Identify which cell holds the provided text, then report its [x, y] central coordinate. 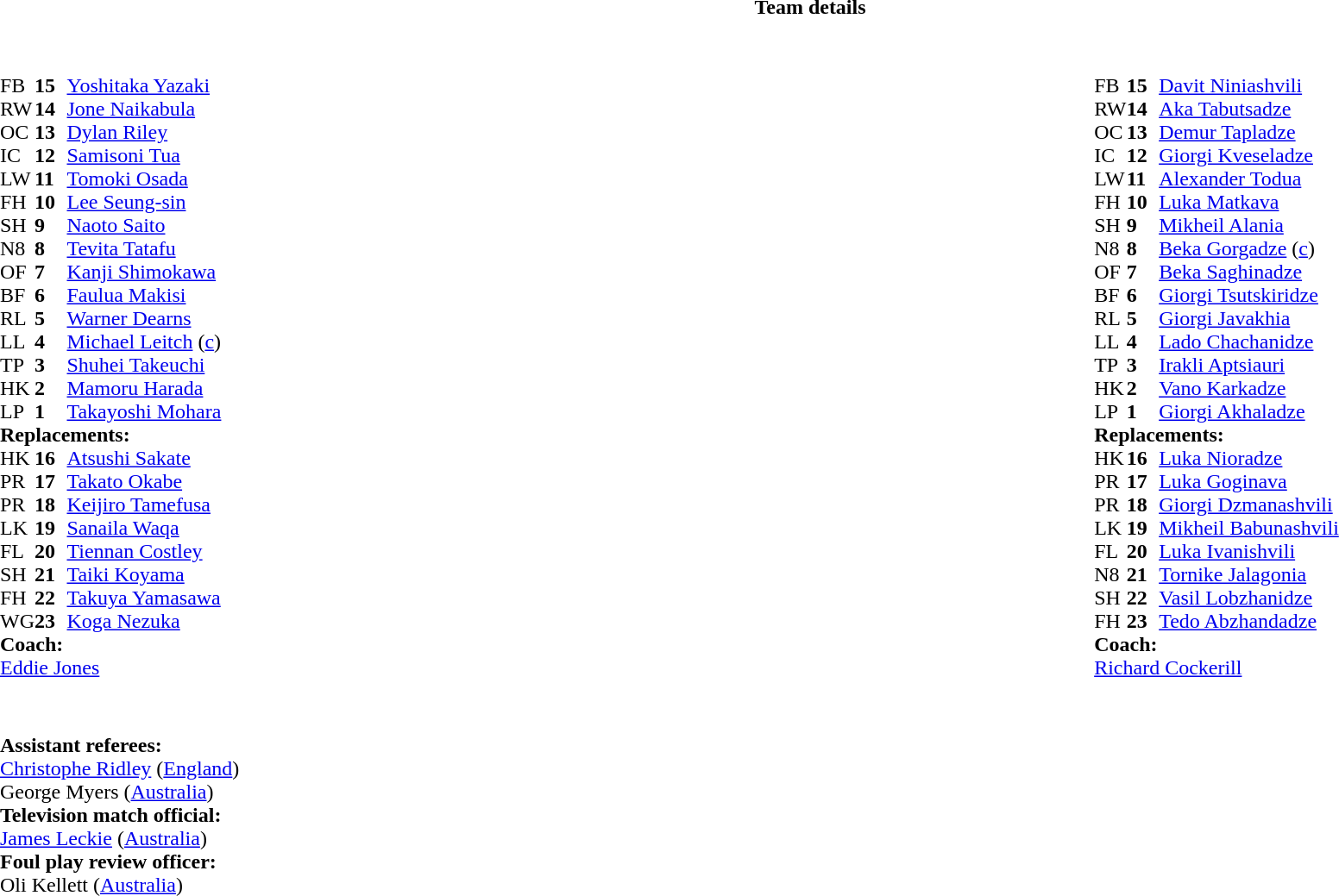
Tornike Jalagonia [1249, 574]
Luka Goginava [1249, 481]
Richard Cockerill [1216, 667]
Yoshitaka Yazaki [143, 86]
Luka Nioradze [1249, 459]
Takuya Yamasawa [143, 598]
Giorgi Akhaladze [1249, 412]
Irakli Aptsiauri [1249, 366]
Keijiro Tamefusa [143, 505]
Jone Naikabula [143, 109]
Vano Karkadze [1249, 388]
Kanji Shimokawa [143, 273]
Lee Seung-sin [143, 202]
Mikheil Babunashvili [1249, 528]
Tomoki Osada [143, 179]
Faulua Makisi [143, 295]
Giorgi Kveseladze [1249, 155]
Demur Tapladze [1249, 133]
Tevita Tatafu [143, 248]
Koga Nezuka [143, 621]
Giorgi Dzmanashvili [1249, 505]
Tiennan Costley [143, 552]
Sanaila Waqa [143, 528]
Luka Ivanishvili [1249, 552]
Tedo Abzhandadze [1249, 621]
Vasil Lobzhanidze [1249, 598]
Giorgi Tsutskiridze [1249, 295]
Michael Leitch (c) [143, 341]
Naoto Saito [143, 226]
Alexander Todua [1249, 179]
Beka Saghinadze [1249, 273]
Mikheil Alania [1249, 226]
Davit Niniashvili [1249, 86]
WG [17, 621]
Shuhei Takeuchi [143, 366]
Giorgi Javakhia [1249, 319]
Samisoni Tua [143, 155]
Dylan Riley [143, 133]
Warner Dearns [143, 319]
Luka Matkava [1249, 202]
Takato Okabe [143, 481]
Aka Tabutsadze [1249, 109]
Beka Gorgadze (c) [1249, 248]
Taiki Koyama [143, 574]
Lado Chachanidze [1249, 341]
Eddie Jones [110, 667]
Mamoru Harada [143, 388]
Atsushi Sakate [143, 459]
Takayoshi Mohara [143, 412]
